Return the (x, y) coordinate for the center point of the cell that contains the specified text.  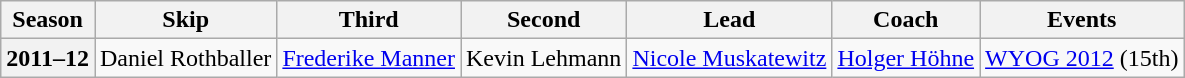
Skip (185, 20)
Second (543, 20)
2011–12 (48, 58)
Kevin Lehmann (543, 58)
Frederike Manner (369, 58)
Nicole Muskatewitz (730, 58)
Daniel Rothballer (185, 58)
Coach (906, 20)
Third (369, 20)
WYOG 2012 (15th) (1082, 58)
Lead (730, 20)
Events (1082, 20)
Season (48, 20)
Holger Höhne (906, 58)
